Return [x, y] of the center of cell containing provided text 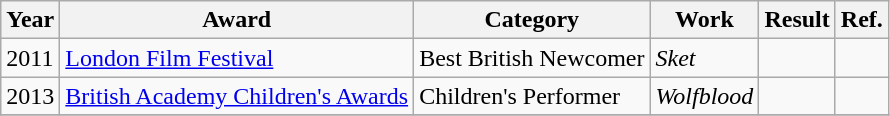
Work [704, 20]
Sket [704, 58]
Result [797, 20]
2013 [30, 96]
Ref. [862, 20]
2011 [30, 58]
British Academy Children's Awards [237, 96]
Best British Newcomer [532, 58]
Year [30, 20]
Award [237, 20]
Wolfblood [704, 96]
Category [532, 20]
London Film Festival [237, 58]
Children's Performer [532, 96]
